Identify which cell holds the provided text, then report its [x, y] central coordinate. 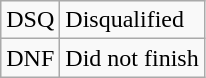
Disqualified [132, 20]
DNF [30, 58]
Did not finish [132, 58]
DSQ [30, 20]
